Pinpoint the cell where the given text exists, returning its [X, Y] midpoint coordinate. 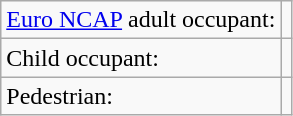
Pedestrian: [141, 96]
Child occupant: [141, 58]
Euro NCAP adult occupant: [141, 20]
